Scan for the cell matching the given text and deliver its [X, Y] coordinate at center. 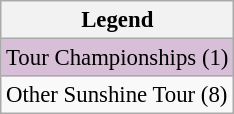
Other Sunshine Tour (8) [118, 95]
Legend [118, 20]
Tour Championships (1) [118, 58]
